Search for the cell housing the specified text and yield its [x, y] center coordinate. 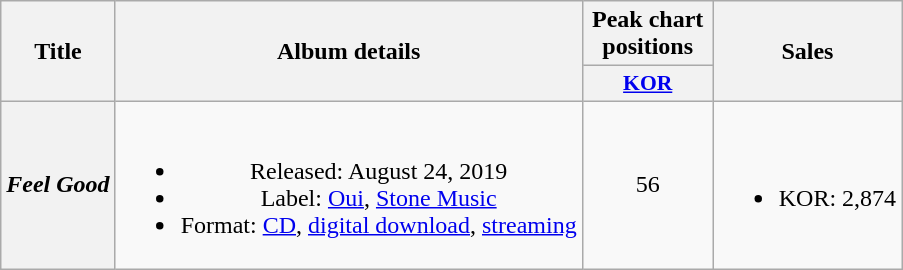
KOR [648, 84]
Title [58, 52]
Album details [348, 52]
Feel Good [58, 184]
Peak chart positions [648, 34]
KOR: 2,874 [807, 184]
Sales [807, 52]
Released: August 24, 2019Label: Oui, Stone MusicFormat: CD, digital download, streaming [348, 184]
56 [648, 184]
